Identify which cell holds the provided text, then report its (X, Y) central coordinate. 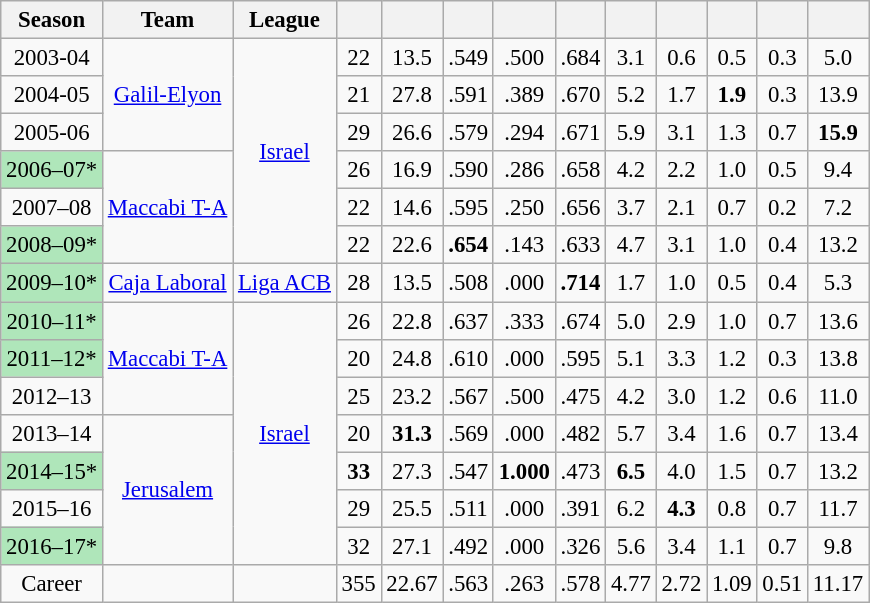
2.2 (681, 170)
14.6 (412, 208)
13.6 (838, 321)
.633 (580, 245)
2008–09* (52, 245)
4.77 (631, 584)
11.0 (838, 396)
25.5 (412, 509)
.658 (580, 170)
.263 (524, 584)
33 (358, 471)
3.7 (631, 208)
.656 (580, 208)
32 (358, 546)
26.6 (412, 133)
23.2 (412, 396)
28 (358, 283)
.389 (524, 95)
League (285, 20)
.578 (580, 584)
1.09 (732, 584)
.563 (468, 584)
Liga ACB (285, 283)
.475 (580, 396)
2015–16 (52, 509)
.674 (580, 321)
.482 (580, 433)
5.7 (631, 433)
9.8 (838, 546)
Career (52, 584)
Season (52, 20)
22.8 (412, 321)
2.9 (681, 321)
1.9 (732, 95)
.637 (468, 321)
.492 (468, 546)
.714 (580, 283)
.684 (580, 58)
Galil-Elyon (167, 96)
2003-04 (52, 58)
2.72 (681, 584)
4.3 (681, 509)
1.5 (732, 471)
15.9 (838, 133)
31.3 (412, 433)
5.6 (631, 546)
2011–12* (52, 358)
.286 (524, 170)
.569 (468, 433)
2006–07* (52, 170)
.250 (524, 208)
.326 (580, 546)
.547 (468, 471)
22.6 (412, 245)
0.8 (732, 509)
0.2 (782, 208)
13.9 (838, 95)
2005-06 (52, 133)
1.000 (524, 471)
5.9 (631, 133)
.294 (524, 133)
13.4 (838, 433)
2.1 (681, 208)
5.3 (838, 283)
.508 (468, 283)
1.1 (732, 546)
5.1 (631, 358)
2010–11* (52, 321)
.333 (524, 321)
27.3 (412, 471)
7.2 (838, 208)
.670 (580, 95)
21 (358, 95)
2016–17* (52, 546)
4.0 (681, 471)
6.5 (631, 471)
2013–14 (52, 433)
Jerusalem (167, 489)
Caja Laboral (167, 283)
5.2 (631, 95)
13.8 (838, 358)
1.6 (732, 433)
24.8 (412, 358)
.671 (580, 133)
2004-05 (52, 95)
11.17 (838, 584)
.591 (468, 95)
.567 (468, 396)
27.1 (412, 546)
.654 (468, 245)
3.0 (681, 396)
2009–10* (52, 283)
.590 (468, 170)
3.3 (681, 358)
.473 (580, 471)
16.9 (412, 170)
2012–13 (52, 396)
27.8 (412, 95)
11.7 (838, 509)
.579 (468, 133)
.511 (468, 509)
355 (358, 584)
.143 (524, 245)
1.3 (732, 133)
9.4 (838, 170)
25 (358, 396)
.391 (580, 509)
2007–08 (52, 208)
6.2 (631, 509)
0.51 (782, 584)
4.7 (631, 245)
.549 (468, 58)
2014–15* (52, 471)
Team (167, 20)
22.67 (412, 584)
.610 (468, 358)
